Determine the [x, y] coordinate at the center of the cell enclosing the given text.  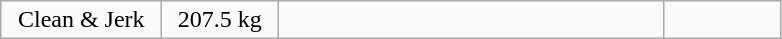
207.5 kg [220, 20]
Clean & Jerk [82, 20]
